Determine the (x, y) coordinate at the center of the cell enclosing the given text.  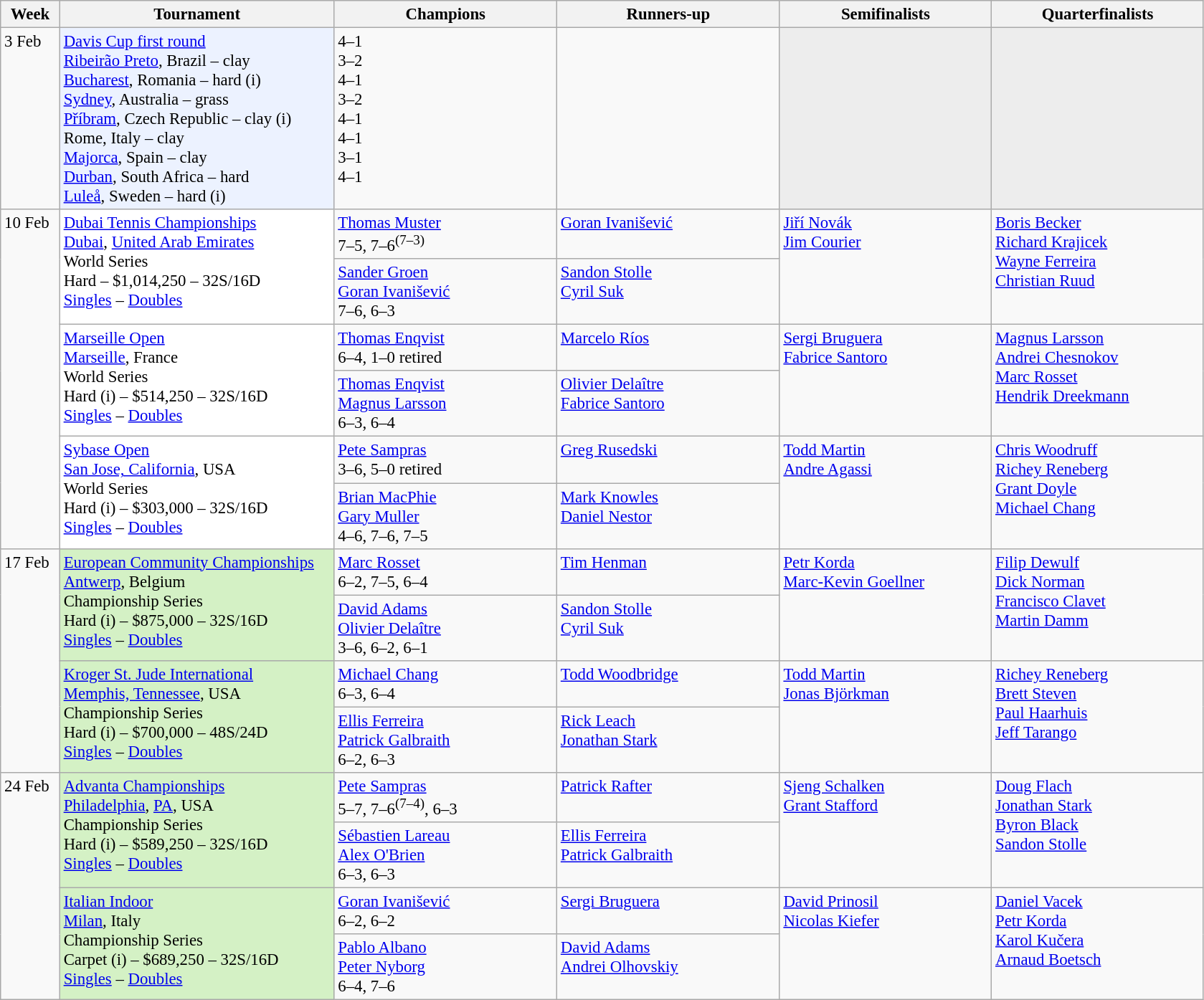
Ellis Ferreira Patrick Galbraith (668, 855)
Michael Chang 6–3, 6–4 (446, 684)
Kroger St. Jude InternationalMemphis, Tennessee, USAChampionship SeriesHard (i) – $700,000 – 48S/24D Singles – Doubles (196, 716)
Dubai Tennis ChampionshipsDubai, United Arab EmiratesWorld SeriesHard – $1,014,250 – 32S/16D Singles – Doubles (196, 267)
Richey Reneberg Brett Steven Paul Haarhuis Jeff Tarango (1098, 716)
Olivier Delaître Fabrice Santoro (668, 404)
David Prinosil Nicolas Kiefer (886, 943)
Boris Becker Richard Krajicek Wayne Ferreira Christian Ruud (1098, 267)
Semifinalists (886, 14)
Goran Ivanišević 6–2, 6–2 (446, 910)
Marcelo Ríos (668, 348)
Marc Rosset 6–2, 7–5, 6–4 (446, 572)
10 Feb (30, 378)
Thomas Muster 7–5, 7–6(7–3) (446, 234)
Pablo Albano Peter Nyborg 6–4, 7–6 (446, 967)
Goran Ivanišević (668, 234)
Petr Korda Marc-Kevin Goellner (886, 604)
Filip Dewulf Dick Norman Francisco Clavet Martin Damm (1098, 604)
Marseille OpenMarseille, FranceWorld SeriesHard (i) – $514,250 – 32S/16D Singles – Doubles (196, 381)
Jiří Novák Jim Courier (886, 267)
Sergi Bruguera (668, 910)
3 Feb (30, 119)
Week (30, 14)
Sybase OpenSan Jose, California, USAWorld SeriesHard (i) – $303,000 – 32S/16D Singles – Doubles (196, 492)
17 Feb (30, 660)
Magnus Larsson Andrei Chesnokov Marc Rosset Hendrik Dreekmann (1098, 381)
Advanta ChampionshipsPhiladelphia, PA, USAChampionship SeriesHard (i) – $589,250 – 32S/16D Singles – Doubles (196, 830)
Italian IndoorMilan, ItalyChampionship SeriesCarpet (i) – $689,250 – 32S/16D Singles – Doubles (196, 943)
Tournament (196, 14)
Thomas Enqvist 6–4, 1–0 retired (446, 348)
Champions (446, 14)
Sébastien Lareau Alex O'Brien 6–3, 6–3 (446, 855)
Quarterfinalists (1098, 14)
Ellis Ferreira Patrick Galbraith 6–2, 6–3 (446, 740)
Sander Groen Goran Ivanišević 7–6, 6–3 (446, 292)
Rick Leach Jonathan Stark (668, 740)
Brian MacPhie Gary Muller 4–6, 7–6, 7–5 (446, 516)
Pete Sampras 5–7, 7–6(7–4), 6–3 (446, 797)
Tim Henman (668, 572)
Todd Martin Jonas Björkman (886, 716)
David Adams Andrei Olhovskiy (668, 967)
Todd Martin Andre Agassi (886, 492)
Patrick Rafter (668, 797)
Thomas Enqvist Magnus Larsson 6–3, 6–4 (446, 404)
Daniel Vacek Petr Korda Karol Kučera Arnaud Boetsch (1098, 943)
Runners-up (668, 14)
Doug Flach Jonathan Stark Byron Black Sandon Stolle (1098, 830)
Todd Woodbridge (668, 684)
24 Feb (30, 886)
Chris Woodruff Richey Reneberg Grant Doyle Michael Chang (1098, 492)
4–1 3–2 4–1 3–2 4–1 4–1 3–1 4–1 (446, 119)
Sergi Bruguera Fabrice Santoro (886, 381)
Pete Sampras 3–6, 5–0 retired (446, 460)
Mark Knowles Daniel Nestor (668, 516)
European Community ChampionshipsAntwerp, BelgiumChampionship SeriesHard (i) – $875,000 – 32S/16D Singles – Doubles (196, 604)
David Adams Olivier Delaître 3–6, 6–2, 6–1 (446, 628)
Sjeng Schalken Grant Stafford (886, 830)
Greg Rusedski (668, 460)
